Capture the cell that displays the provided text and extract its (x, y) central coordinate. 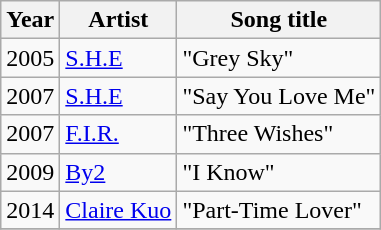
"Three Wishes" (279, 134)
"Grey Sky" (279, 58)
"Part-Time Lover" (279, 210)
"I Know" (279, 172)
Year (30, 20)
2014 (30, 210)
2009 (30, 172)
By2 (118, 172)
"Say You Love Me" (279, 96)
Artist (118, 20)
Song title (279, 20)
2005 (30, 58)
F.I.R. (118, 134)
Claire Kuo (118, 210)
